Locate the cell with the specified text and output its [X, Y] center coordinate. 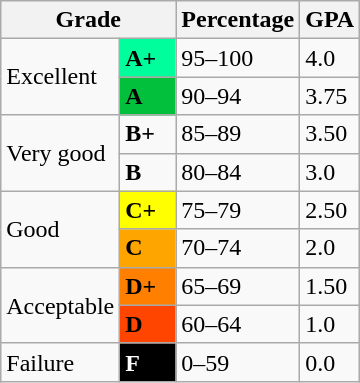
Grade [88, 20]
0.0 [330, 362]
Excellent [60, 77]
Acceptable [60, 305]
B+ [148, 134]
3.50 [330, 134]
60–64 [238, 324]
Percentage [238, 20]
4.0 [330, 58]
3.0 [330, 172]
2.0 [330, 248]
95–100 [238, 58]
2.50 [330, 210]
0–59 [238, 362]
3.75 [330, 96]
90–94 [238, 96]
Good [60, 229]
Very good [60, 153]
D [148, 324]
A+ [148, 58]
B [148, 172]
1.50 [330, 286]
A [148, 96]
GPA [330, 20]
Failure [60, 362]
80–84 [238, 172]
85–89 [238, 134]
D+ [148, 286]
F [148, 362]
1.0 [330, 324]
70–74 [238, 248]
65–69 [238, 286]
75–79 [238, 210]
C [148, 248]
C+ [148, 210]
